Return [X, Y] of the center of cell containing provided text 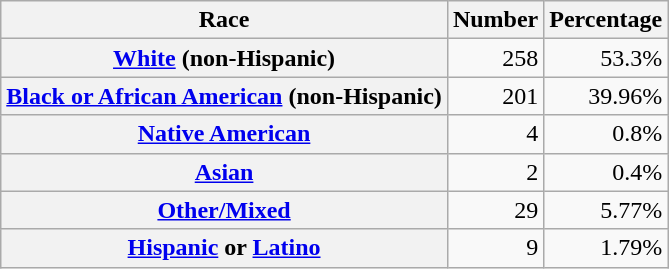
Race [224, 20]
201 [495, 96]
29 [495, 210]
53.3% [606, 58]
Black or African American (non-Hispanic) [224, 96]
39.96% [606, 96]
258 [495, 58]
Percentage [606, 20]
Hispanic or Latino [224, 248]
Other/Mixed [224, 210]
Asian [224, 172]
Number [495, 20]
0.8% [606, 134]
White (non-Hispanic) [224, 58]
1.79% [606, 248]
0.4% [606, 172]
9 [495, 248]
5.77% [606, 210]
4 [495, 134]
Native American [224, 134]
2 [495, 172]
